Provide the (X, Y) coordinate of the cell's center where the given text is located.  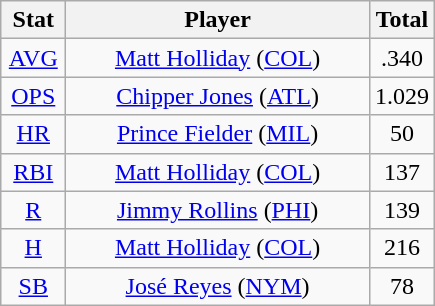
137 (402, 172)
Total (402, 20)
RBI (34, 172)
Prince Fielder (MIL) (218, 134)
OPS (34, 96)
AVG (34, 58)
Stat (34, 20)
HR (34, 134)
R (34, 210)
78 (402, 286)
SB (34, 286)
H (34, 248)
139 (402, 210)
Chipper Jones (ATL) (218, 96)
216 (402, 248)
50 (402, 134)
José Reyes (NYM) (218, 286)
.340 (402, 58)
1.029 (402, 96)
Player (218, 20)
Jimmy Rollins (PHI) (218, 210)
